Pinpoint the cell where the given text exists, returning its [X, Y] midpoint coordinate. 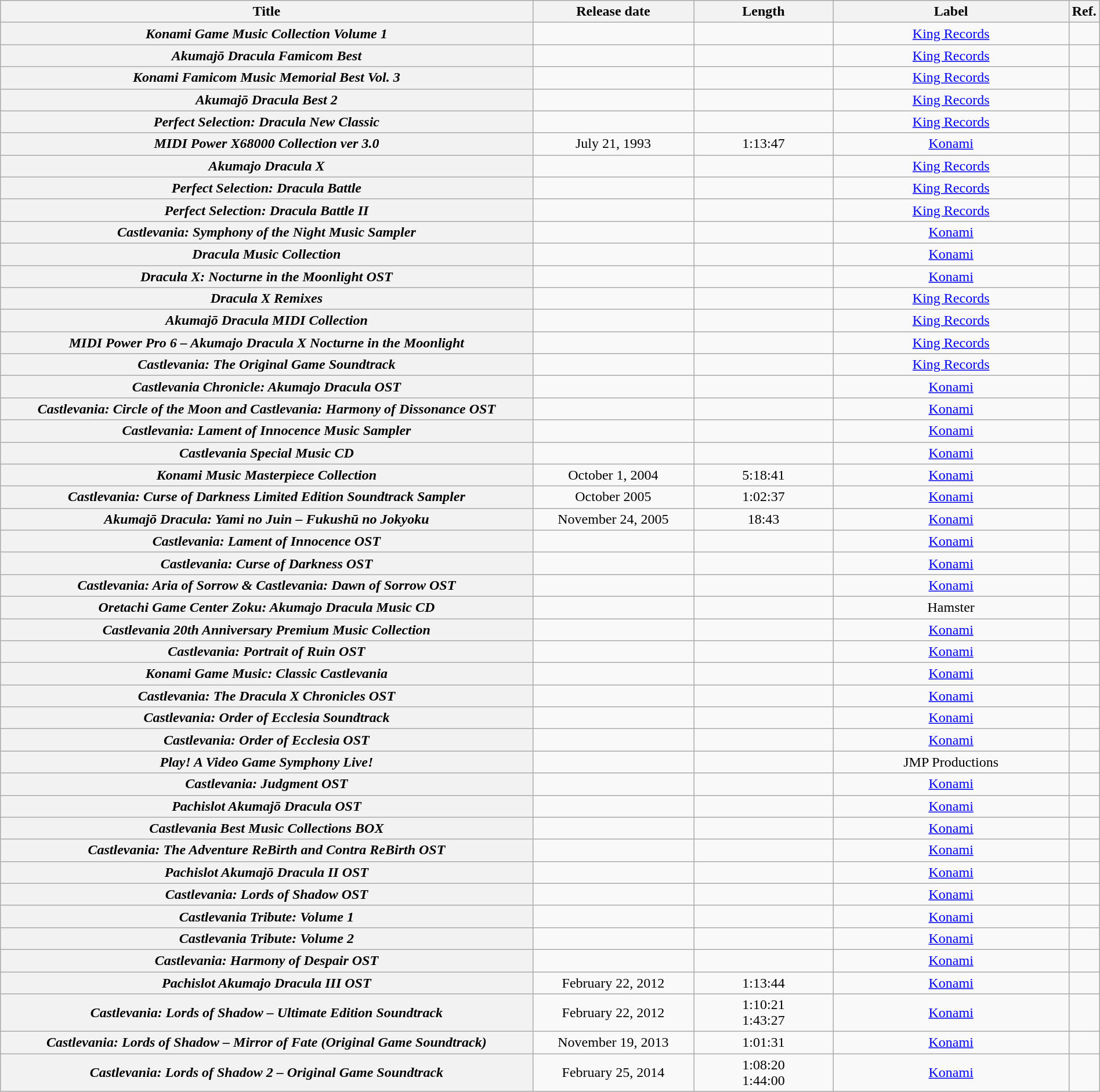
Castlevania: Lords of Shadow OST [267, 894]
Pachislot Akumajō Dracula II OST [267, 872]
November 24, 2005 [613, 519]
Akumajō Dracula Best 2 [267, 100]
5:18:41 [764, 475]
Castlevania: Lament of Innocence OST [267, 541]
Castlevania: The Adventure ReBirth and Contra ReBirth OST [267, 850]
Pachislot Akumajo Dracula III OST [267, 983]
Castlevania Chronicle: Akumajo Dracula OST [267, 387]
Castlevania: Circle of the Moon and Castlevania: Harmony of Dissonance OST [267, 409]
Castlevania: Portrait of Ruin OST [267, 652]
Dracula X Remixes [267, 299]
1:13:44 [764, 983]
October 2005 [613, 497]
MIDI Power X68000 Collection ver 3.0 [267, 144]
November 19, 2013 [613, 1043]
1:08:201:44:00 [764, 1073]
Castlevania: The Dracula X Chronicles OST [267, 696]
Konami Music Masterpiece Collection [267, 475]
Konami Famicom Music Memorial Best Vol. 3 [267, 78]
Castlevania: Lament of Innocence Music Sampler [267, 431]
Akumajo Dracula X [267, 166]
JMP Productions [951, 762]
October 1, 2004 [613, 475]
Hamster [951, 607]
Dracula X: Nocturne in the Moonlight OST [267, 277]
Konami Game Music: Classic Castlevania [267, 674]
Castlevania: Lords of Shadow – Ultimate Edition Soundtrack [267, 1013]
Castlevania: Aria of Sorrow & Castlevania: Dawn of Sorrow OST [267, 585]
Perfect Selection: Dracula New Classic [267, 122]
1:02:37 [764, 497]
Perfect Selection: Dracula Battle II [267, 210]
1:01:31 [764, 1043]
Castlevania Tribute: Volume 2 [267, 938]
Label [951, 12]
Castlevania: Symphony of the Night Music Sampler [267, 232]
Castlevania: Harmony of Despair OST [267, 960]
Castlevania: Curse of Darkness OST [267, 563]
Play! A Video Game Symphony Live! [267, 762]
1:10:211:43:27 [764, 1013]
Akumajō Dracula: Yami no Juin – Fukushū no Jokyoku [267, 519]
Oretachi Game Center Zoku: Akumajo Dracula Music CD [267, 607]
Castlevania: The Original Game Soundtrack [267, 365]
18:43 [764, 519]
Akumajō Dracula MIDI Collection [267, 321]
Castlevania: Curse of Darkness Limited Edition Soundtrack Sampler [267, 497]
February 25, 2014 [613, 1073]
Castlevania Special Music CD [267, 453]
Dracula Music Collection [267, 254]
1:13:47 [764, 144]
Castlevania: Order of Ecclesia Soundtrack [267, 718]
Castlevania Best Music Collections BOX [267, 828]
July 21, 1993 [613, 144]
Length [764, 12]
Castlevania: Judgment OST [267, 784]
Castlevania: Lords of Shadow – Mirror of Fate (Original Game Soundtrack) [267, 1043]
Title [267, 12]
Castlevania: Order of Ecclesia OST [267, 740]
Akumajō Dracula Famicom Best [267, 56]
Castlevania Tribute: Volume 1 [267, 916]
Release date [613, 12]
MIDI Power Pro 6 – Akumajo Dracula X Nocturne in the Moonlight [267, 343]
Ref. [1084, 12]
Castlevania 20th Anniversary Premium Music Collection [267, 629]
Pachislot Akumajō Dracula OST [267, 806]
Castlevania: Lords of Shadow 2 – Original Game Soundtrack [267, 1073]
Perfect Selection: Dracula Battle [267, 188]
Konami Game Music Collection Volume 1 [267, 34]
